From the cell containing the given text, extract its center point as (X, Y) coordinate. 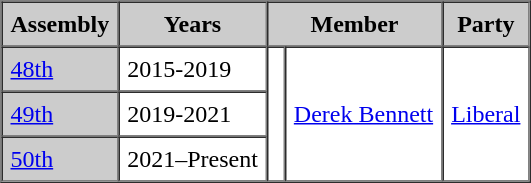
Party (486, 24)
2021–Present (192, 158)
50th (60, 158)
Derek Bennett (364, 114)
Years (192, 24)
2019-2021 (192, 114)
49th (60, 114)
2015-2019 (192, 68)
Liberal (486, 114)
Member (354, 24)
48th (60, 68)
Assembly (60, 24)
